Locate the cell with the specified text and output its (X, Y) center coordinate. 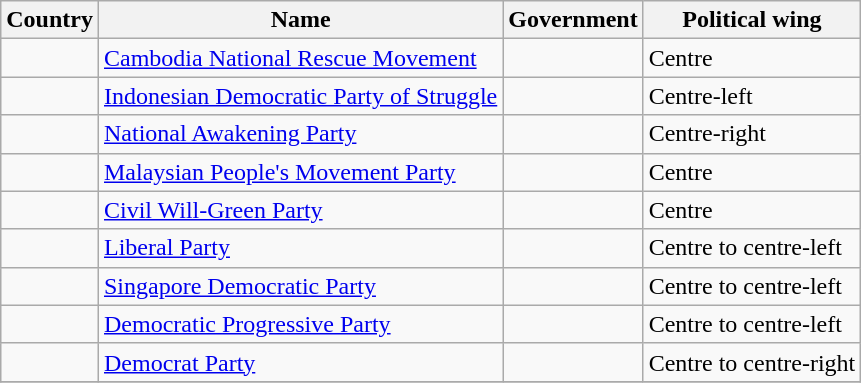
Malaysian People's Movement Party (300, 172)
Democratic Progressive Party (300, 324)
Indonesian Democratic Party of Struggle (300, 96)
Country (50, 20)
Government (573, 20)
Name (300, 20)
Liberal Party (300, 248)
Centre-left (752, 96)
Singapore Democratic Party (300, 286)
Democrat Party (300, 362)
Centre-right (752, 134)
National Awakening Party (300, 134)
Centre to centre-right (752, 362)
Political wing (752, 20)
Cambodia National Rescue Movement (300, 58)
Civil Will-Green Party (300, 210)
